Scan for the cell matching the given text and deliver its (X, Y) coordinate at center. 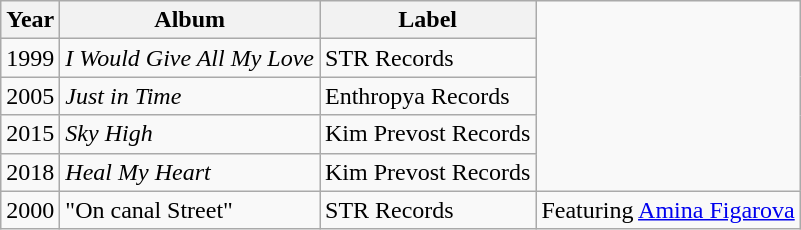
Label (428, 20)
Sky High (190, 134)
Featuring Amina Figarova (668, 210)
"On canal Street" (190, 210)
I Would Give All My Love (190, 58)
Enthropya Records (428, 96)
2015 (30, 134)
2005 (30, 96)
Just in Time (190, 96)
Album (190, 20)
2000 (30, 210)
Year (30, 20)
Heal My Heart (190, 172)
1999 (30, 58)
2018 (30, 172)
